Find where the given text appears and provide that cell's center as [x, y] coordinate. 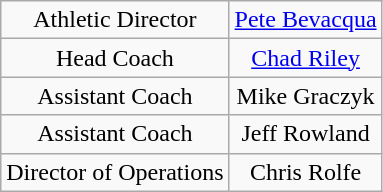
Mike Graczyk [306, 96]
Pete Bevacqua [306, 20]
Athletic Director [115, 20]
Chad Riley [306, 58]
Jeff Rowland [306, 134]
Head Coach [115, 58]
Chris Rolfe [306, 172]
Director of Operations [115, 172]
